Return (x, y) of the center of cell containing provided text 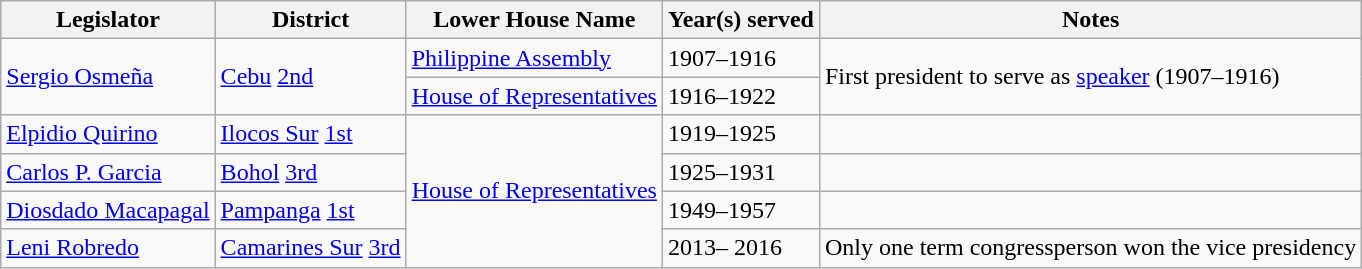
2013– 2016 (740, 248)
Cebu 2nd (310, 77)
Elpidio Quirino (108, 134)
District (310, 20)
Bohol 3rd (310, 172)
1907–1916 (740, 58)
Lower House Name (534, 20)
Leni Robredo (108, 248)
Year(s) served (740, 20)
Camarines Sur 3rd (310, 248)
Carlos P. Garcia (108, 172)
Sergio Osmeña (108, 77)
Legislator (108, 20)
1916–1922 (740, 96)
1925–1931 (740, 172)
Notes (1090, 20)
1919–1925 (740, 134)
Ilocos Sur 1st (310, 134)
Diosdado Macapagal (108, 210)
Only one term congressperson won the vice presidency (1090, 248)
First president to serve as speaker (1907–1916) (1090, 77)
Pampanga 1st (310, 210)
Philippine Assembly (534, 58)
1949–1957 (740, 210)
